Determine the (x, y) coordinate at the center of the cell enclosing the given text.  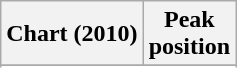
Chart (2010) (72, 34)
Peakposition (189, 34)
